Find where the given text appears and provide that cell's center as (X, Y) coordinate. 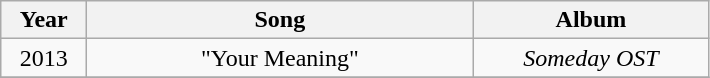
Album (591, 20)
Year (44, 20)
2013 (44, 58)
Someday OST (591, 58)
"Your Meaning" (280, 58)
Song (280, 20)
